From the cell containing the given text, extract its center point as [x, y] coordinate. 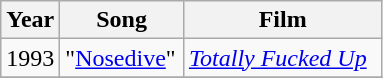
Film [282, 20]
1993 [30, 58]
"Nosedive" [122, 58]
Year [30, 20]
Totally Fucked Up [282, 58]
Song [122, 20]
